Return (x, y) of the center of cell containing provided text 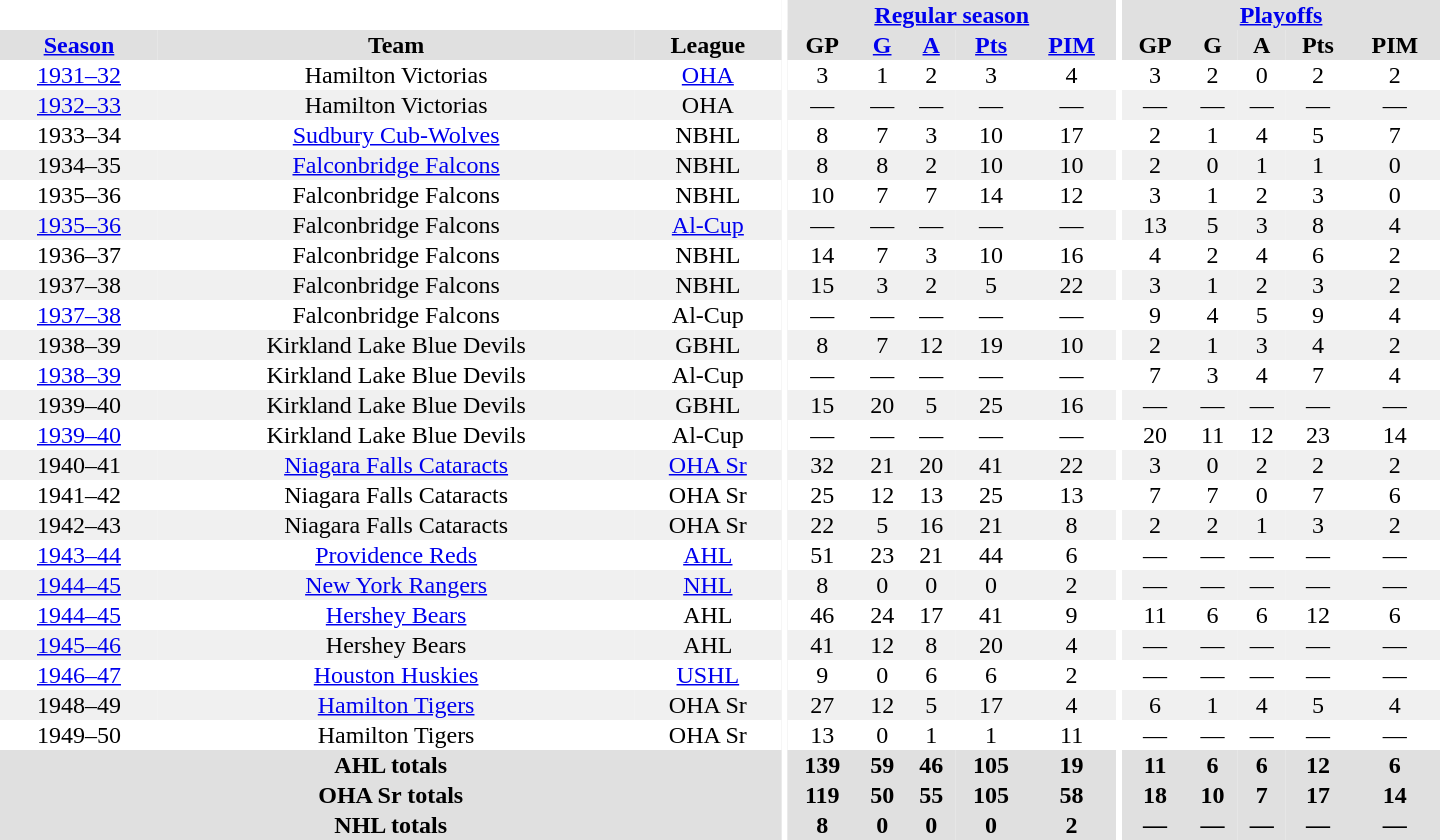
Houston Huskies (396, 675)
Regular season (952, 15)
1940–41 (79, 465)
League (708, 45)
1931–32 (79, 75)
59 (882, 765)
55 (932, 795)
58 (1072, 795)
Sudbury Cub-Wolves (396, 135)
1945–46 (79, 645)
50 (882, 795)
18 (1155, 795)
1949–50 (79, 735)
1941–42 (79, 495)
Team (396, 45)
OHA Sr totals (390, 795)
139 (822, 765)
32 (822, 465)
1943–44 (79, 555)
1936–37 (79, 255)
1934–35 (79, 165)
NHL (708, 585)
51 (822, 555)
New York Rangers (396, 585)
1933–34 (79, 135)
AHL totals (390, 765)
USHL (708, 675)
119 (822, 795)
Providence Reds (396, 555)
Playoffs (1281, 15)
Season (79, 45)
1946–47 (79, 675)
1948–49 (79, 705)
NHL totals (390, 825)
1932–33 (79, 105)
27 (822, 705)
24 (882, 615)
1942–43 (79, 525)
44 (992, 555)
